Locate the cell with the specified text and output its (x, y) center coordinate. 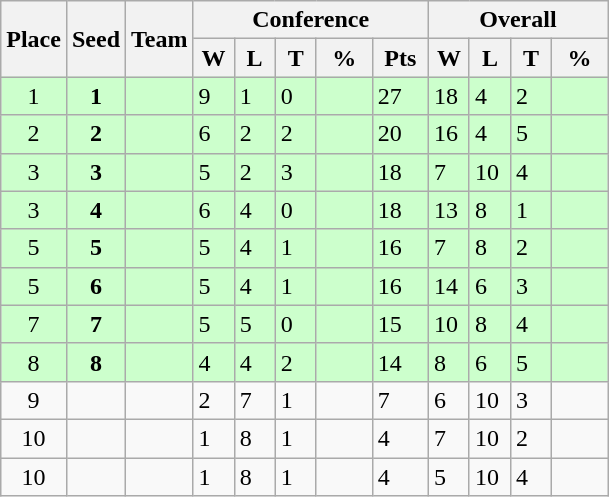
Pts (400, 58)
Conference (310, 20)
20 (400, 134)
13 (448, 210)
15 (400, 324)
Seed (96, 39)
Team (160, 39)
27 (400, 96)
Place (34, 39)
Overall (518, 20)
